Detect which cell encompasses the target text, then output its [X, Y] center coordinate. 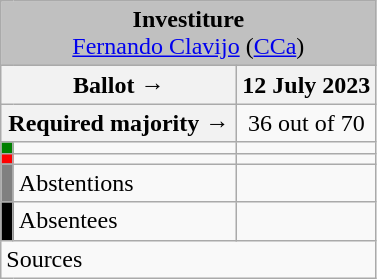
36 out of 70 [306, 123]
Required majority → [119, 123]
12 July 2023 [306, 85]
Abstentions [125, 183]
Sources [188, 259]
Absentees [125, 221]
Ballot → [119, 85]
InvestitureFernando Clavijo (CCa) [188, 34]
